Find where the given text appears and provide that cell's center as (x, y) coordinate. 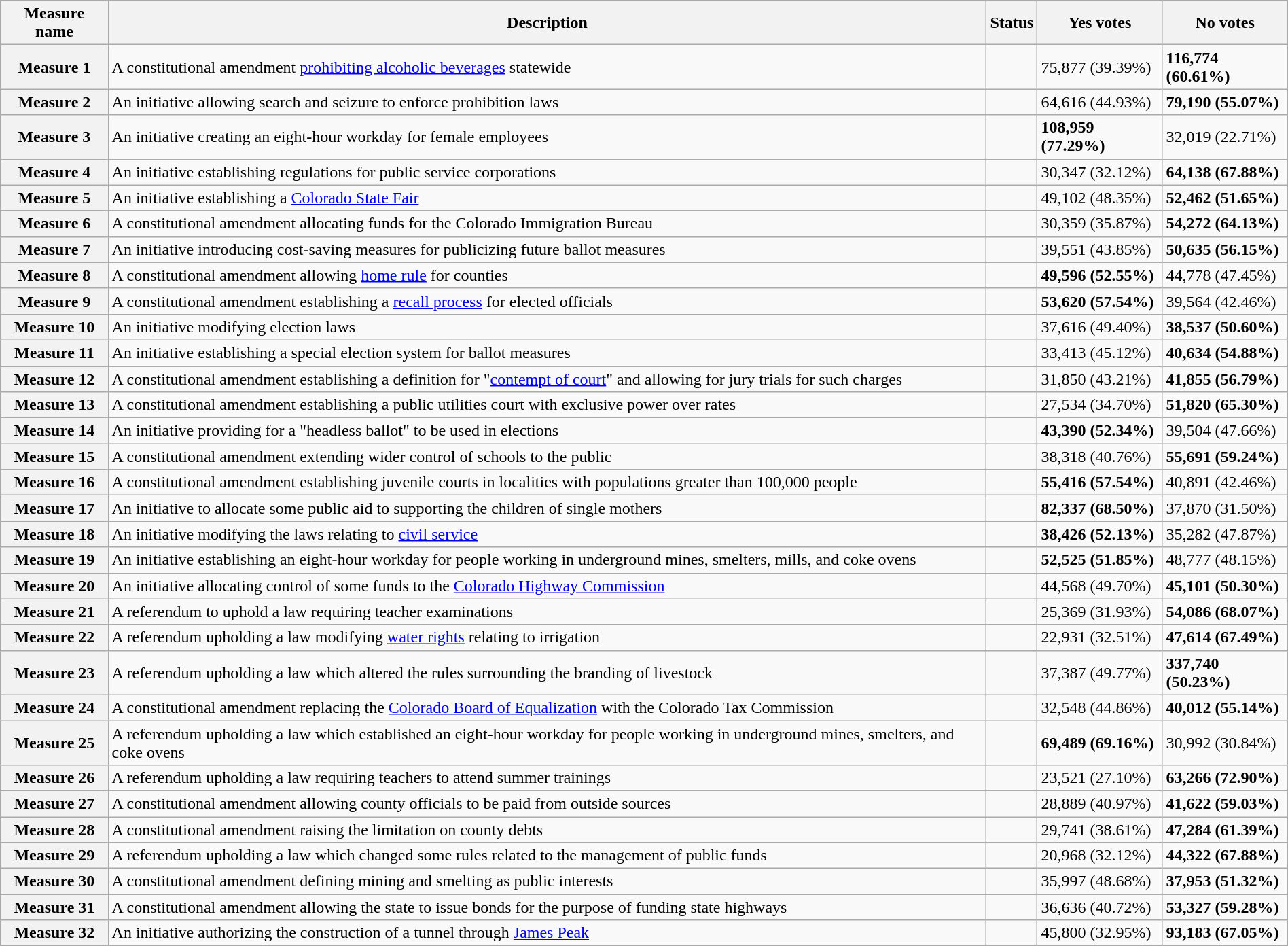
37,953 (51.32%) (1225, 881)
A constitutional amendment allocating funds for the Colorado Immigration Bureau (548, 224)
30,347 (32.12%) (1100, 172)
A constitutional amendment establishing a definition for "contempt of court" and allowing for jury trials for such charges (548, 379)
93,183 (67.05%) (1225, 933)
44,322 (67.88%) (1225, 856)
38,318 (40.76%) (1100, 457)
35,997 (48.68%) (1100, 881)
Measure 19 (54, 560)
A referendum upholding a law requiring teachers to attend summer trainings (548, 777)
31,850 (43.21%) (1100, 379)
Measure 5 (54, 198)
38,426 (52.13%) (1100, 534)
22,931 (32.51%) (1100, 637)
44,778 (47.45%) (1225, 275)
33,413 (45.12%) (1100, 353)
69,489 (69.16%) (1100, 742)
23,521 (27.10%) (1100, 777)
Measure name (54, 23)
Measure 26 (54, 777)
25,369 (31.93%) (1100, 612)
A constitutional amendment establishing a recall process for elected officials (548, 301)
A referendum upholding a law which altered the rules surrounding the branding of livestock (548, 673)
Measure 11 (54, 353)
Measure 21 (54, 612)
An initiative authorizing the construction of a tunnel through James Peak (548, 933)
Measure 32 (54, 933)
41,855 (56.79%) (1225, 379)
Measure 6 (54, 224)
A referendum to uphold a law requiring teacher examinations (548, 612)
39,551 (43.85%) (1100, 249)
47,284 (61.39%) (1225, 830)
Measure 7 (54, 249)
54,272 (64.13%) (1225, 224)
47,614 (67.49%) (1225, 637)
27,534 (34.70%) (1100, 405)
Measure 17 (54, 508)
An initiative establishing regulations for public service corporations (548, 172)
A referendum upholding a law which changed some rules related to the management of public funds (548, 856)
An initiative introducing cost-saving measures for publicizing future ballot measures (548, 249)
30,359 (35.87%) (1100, 224)
50,635 (56.15%) (1225, 249)
Measure 8 (54, 275)
53,620 (57.54%) (1100, 301)
20,968 (32.12%) (1100, 856)
A constitutional amendment replacing the Colorado Board of Equalization with the Colorado Tax Commission (548, 707)
Measure 3 (54, 137)
Yes votes (1100, 23)
37,387 (49.77%) (1100, 673)
52,525 (51.85%) (1100, 560)
An initiative to allocate some public aid to supporting the children of single mothers (548, 508)
55,416 (57.54%) (1100, 483)
An initiative establishing a special election system for ballot measures (548, 353)
Measure 14 (54, 431)
A constitutional amendment allowing home rule for counties (548, 275)
48,777 (48.15%) (1225, 560)
A constitutional amendment raising the limitation on county debts (548, 830)
An initiative modifying the laws relating to civil service (548, 534)
116,774 (60.61%) (1225, 67)
Measure 4 (54, 172)
A constitutional amendment prohibiting alcoholic beverages statewide (548, 67)
32,019 (22.71%) (1225, 137)
Measure 9 (54, 301)
Measure 22 (54, 637)
55,691 (59.24%) (1225, 457)
An initiative providing for a "headless ballot" to be used in elections (548, 431)
75,877 (39.39%) (1100, 67)
39,564 (42.46%) (1225, 301)
Status (1012, 23)
Description (548, 23)
Measure 23 (54, 673)
Measure 31 (54, 907)
82,337 (68.50%) (1100, 508)
51,820 (65.30%) (1225, 405)
A constitutional amendment establishing a public utilities court with exclusive power over rates (548, 405)
Measure 29 (54, 856)
An initiative creating an eight-hour workday for female employees (548, 137)
35,282 (47.87%) (1225, 534)
40,634 (54.88%) (1225, 353)
54,086 (68.07%) (1225, 612)
A constitutional amendment establishing juvenile courts in localities with populations greater than 100,000 people (548, 483)
337,740 (50.23%) (1225, 673)
Measure 10 (54, 327)
49,596 (52.55%) (1100, 275)
An initiative establishing a Colorado State Fair (548, 198)
Measure 24 (54, 707)
A referendum upholding a law which established an eight-hour workday for people working in underground mines, smelters, and coke ovens (548, 742)
108,959 (77.29%) (1100, 137)
Measure 30 (54, 881)
49,102 (48.35%) (1100, 198)
Measure 13 (54, 405)
Measure 18 (54, 534)
No votes (1225, 23)
64,138 (67.88%) (1225, 172)
36,636 (40.72%) (1100, 907)
79,190 (55.07%) (1225, 102)
40,012 (55.14%) (1225, 707)
37,616 (49.40%) (1100, 327)
45,101 (50.30%) (1225, 586)
38,537 (50.60%) (1225, 327)
A constitutional amendment defining mining and smelting as public interests (548, 881)
41,622 (59.03%) (1225, 803)
A constitutional amendment allowing county officials to be paid from outside sources (548, 803)
32,548 (44.86%) (1100, 707)
A constitutional amendment allowing the state to issue bonds for the purpose of funding state highways (548, 907)
52,462 (51.65%) (1225, 198)
40,891 (42.46%) (1225, 483)
An initiative establishing an eight-hour workday for people working in underground mines, smelters, mills, and coke ovens (548, 560)
An initiative allocating control of some funds to the Colorado Highway Commission (548, 586)
An initiative modifying election laws (548, 327)
45,800 (32.95%) (1100, 933)
37,870 (31.50%) (1225, 508)
Measure 2 (54, 102)
Measure 20 (54, 586)
Measure 12 (54, 379)
63,266 (72.90%) (1225, 777)
A referendum upholding a law modifying water rights relating to irrigation (548, 637)
An initiative allowing search and seizure to enforce prohibition laws (548, 102)
Measure 27 (54, 803)
Measure 1 (54, 67)
53,327 (59.28%) (1225, 907)
44,568 (49.70%) (1100, 586)
Measure 16 (54, 483)
43,390 (52.34%) (1100, 431)
A constitutional amendment extending wider control of schools to the public (548, 457)
29,741 (38.61%) (1100, 830)
Measure 28 (54, 830)
Measure 25 (54, 742)
30,992 (30.84%) (1225, 742)
28,889 (40.97%) (1100, 803)
Measure 15 (54, 457)
39,504 (47.66%) (1225, 431)
64,616 (44.93%) (1100, 102)
